Scan for the cell matching the given text and deliver its (x, y) coordinate at center. 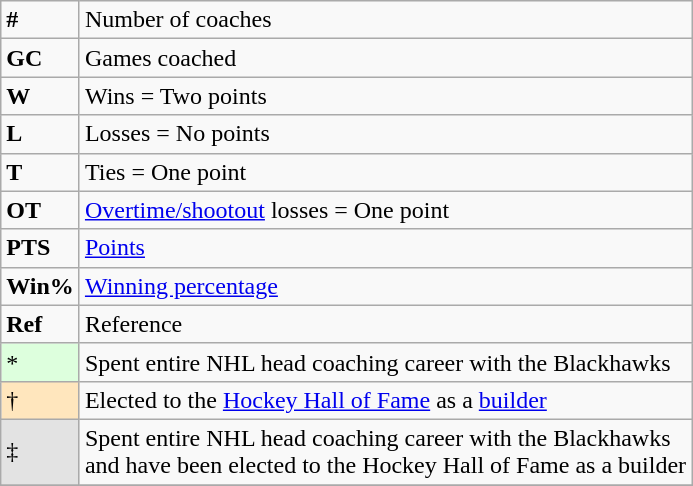
# (40, 20)
T (40, 172)
W (40, 96)
L (40, 134)
Games coached (385, 58)
Overtime/shootout losses = One point (385, 210)
Spent entire NHL head coaching career with the Blackhawks (385, 362)
* (40, 362)
† (40, 400)
Spent entire NHL head coaching career with the Blackhawksand have been elected to the Hockey Hall of Fame as a builder (385, 452)
‡ (40, 452)
Losses = No points (385, 134)
Reference (385, 324)
Winning percentage (385, 286)
Ref (40, 324)
Elected to the Hockey Hall of Fame as a builder (385, 400)
Points (385, 248)
GC (40, 58)
Wins = Two points (385, 96)
PTS (40, 248)
Number of coaches (385, 20)
Ties = One point (385, 172)
Win% (40, 286)
OT (40, 210)
